Scan for the cell matching the given text and deliver its [x, y] coordinate at center. 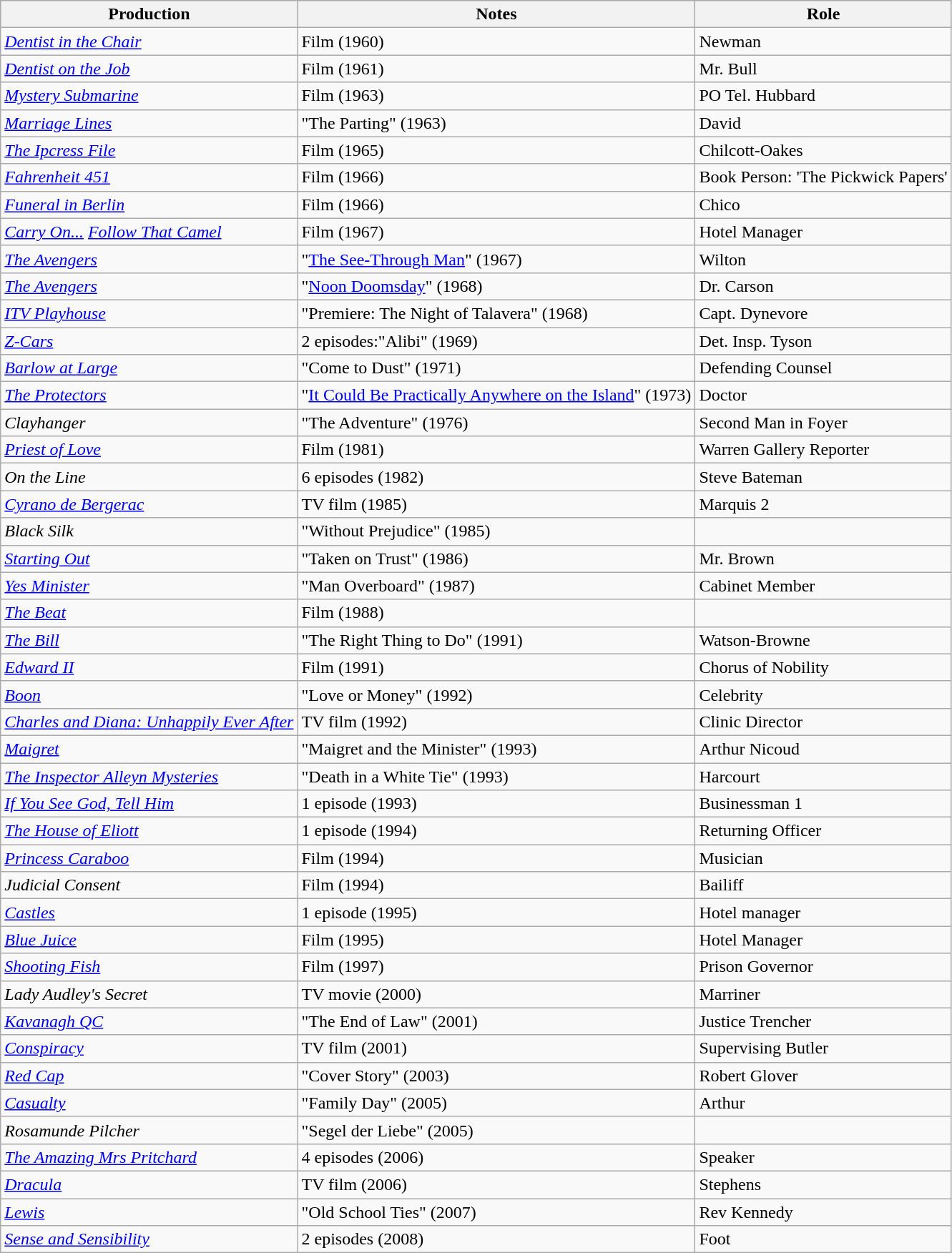
"It Could Be Practically Anywhere on the Island" (1973) [496, 395]
PO Tel. Hubbard [823, 96]
Charles and Diana: Unhappily Ever After [149, 722]
Chorus of Nobility [823, 667]
The Amazing Mrs Pritchard [149, 1157]
Film (1965) [496, 150]
Chico [823, 205]
Edward II [149, 667]
The Beat [149, 613]
Marriage Lines [149, 123]
Watson-Browne [823, 640]
Supervising Butler [823, 1048]
Lewis [149, 1212]
Arthur Nicoud [823, 749]
Casualty [149, 1103]
Det. Insp. Tyson [823, 341]
Blue Juice [149, 940]
Marquis 2 [823, 504]
Boon [149, 694]
Hotel manager [823, 913]
Starting Out [149, 559]
ITV Playhouse [149, 313]
The House of Eliott [149, 831]
Wilton [823, 259]
1 episode (1995) [496, 913]
Capt. Dynevore [823, 313]
The Bill [149, 640]
Justice Trencher [823, 1021]
Yes Minister [149, 586]
"The End of Law" (2001) [496, 1021]
Maigret [149, 749]
Film (1981) [496, 450]
Lady Audley's Secret [149, 994]
Defending Counsel [823, 368]
Clinic Director [823, 722]
The Inspector Alleyn Mysteries [149, 776]
Black Silk [149, 531]
Cabinet Member [823, 586]
Musician [823, 858]
Foot [823, 1239]
"The Parting" (1963) [496, 123]
Production [149, 14]
4 episodes (2006) [496, 1157]
Mr. Bull [823, 69]
The Ipcress File [149, 150]
Dentist in the Chair [149, 41]
Priest of Love [149, 450]
Film (1967) [496, 232]
Notes [496, 14]
"The See-Through Man" (1967) [496, 259]
Rev Kennedy [823, 1212]
"Maigret and the Minister" (1993) [496, 749]
"Without Prejudice" (1985) [496, 531]
Film (1961) [496, 69]
Dentist on the Job [149, 69]
Film (1988) [496, 613]
TV film (1985) [496, 504]
Book Person: 'The Pickwick Papers' [823, 177]
TV movie (2000) [496, 994]
Second Man in Foyer [823, 423]
2 episodes:"Alibi" (1969) [496, 341]
Shooting Fish [149, 967]
Rosamunde Pilcher [149, 1130]
Red Cap [149, 1076]
Stephens [823, 1184]
Prison Governor [823, 967]
TV film (2006) [496, 1184]
Sense and Sensibility [149, 1239]
Princess Caraboo [149, 858]
Carry On... Follow That Camel [149, 232]
Mr. Brown [823, 559]
"Man Overboard" (1987) [496, 586]
Film (1960) [496, 41]
If You See God, Tell Him [149, 804]
1 episode (1993) [496, 804]
1 episode (1994) [496, 831]
Z-Cars [149, 341]
Film (1997) [496, 967]
Clayhanger [149, 423]
Steve Bateman [823, 477]
Chilcott-Oakes [823, 150]
"Old School Ties" (2007) [496, 1212]
David [823, 123]
Judicial Consent [149, 885]
Funeral in Berlin [149, 205]
Businessman 1 [823, 804]
"Love or Money" (1992) [496, 694]
"Come to Dust" (1971) [496, 368]
On the Line [149, 477]
Harcourt [823, 776]
Robert Glover [823, 1076]
"Premiere: The Night of Talavera" (1968) [496, 313]
TV film (2001) [496, 1048]
"The Right Thing to Do" (1991) [496, 640]
Warren Gallery Reporter [823, 450]
"The Adventure" (1976) [496, 423]
Kavanagh QC [149, 1021]
Film (1991) [496, 667]
Fahrenheit 451 [149, 177]
Newman [823, 41]
Barlow at Large [149, 368]
"Segel der Liebe" (2005) [496, 1130]
Castles [149, 913]
Returning Officer [823, 831]
Marriner [823, 994]
Bailiff [823, 885]
Conspiracy [149, 1048]
Doctor [823, 395]
Film (1963) [496, 96]
"Family Day" (2005) [496, 1103]
Celebrity [823, 694]
The Protectors [149, 395]
Dracula [149, 1184]
6 episodes (1982) [496, 477]
Mystery Submarine [149, 96]
Cyrano de Bergerac [149, 504]
"Cover Story" (2003) [496, 1076]
Arthur [823, 1103]
Role [823, 14]
Speaker [823, 1157]
Film (1995) [496, 940]
2 episodes (2008) [496, 1239]
"Taken on Trust" (1986) [496, 559]
Dr. Carson [823, 286]
TV film (1992) [496, 722]
"Death in a White Tie" (1993) [496, 776]
"Noon Doomsday" (1968) [496, 286]
